Search for the cell housing the specified text and yield its [x, y] center coordinate. 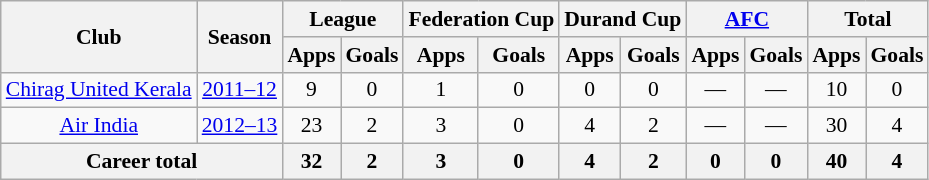
30 [836, 126]
Club [99, 36]
1 [440, 90]
2011–12 [240, 90]
40 [836, 162]
Season [240, 36]
9 [311, 90]
Chirag United Kerala [99, 90]
10 [836, 90]
Durand Cup [622, 19]
AFC [746, 19]
2012–13 [240, 126]
Career total [142, 162]
32 [311, 162]
Air India [99, 126]
League [342, 19]
23 [311, 126]
Federation Cup [481, 19]
Total [868, 19]
